Locate the cell with the specified text and output its (x, y) center coordinate. 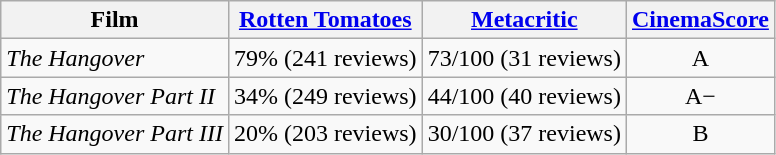
CinemaScore (700, 20)
Film (115, 20)
The Hangover Part II (115, 96)
44/100 (40 reviews) (524, 96)
73/100 (31 reviews) (524, 58)
79% (241 reviews) (325, 58)
A (700, 58)
34% (249 reviews) (325, 96)
The Hangover Part III (115, 134)
30/100 (37 reviews) (524, 134)
The Hangover (115, 58)
Rotten Tomatoes (325, 20)
B (700, 134)
A− (700, 96)
Metacritic (524, 20)
20% (203 reviews) (325, 134)
